For the text-containing cell, return its midpoint in (X, Y) coordinate format. 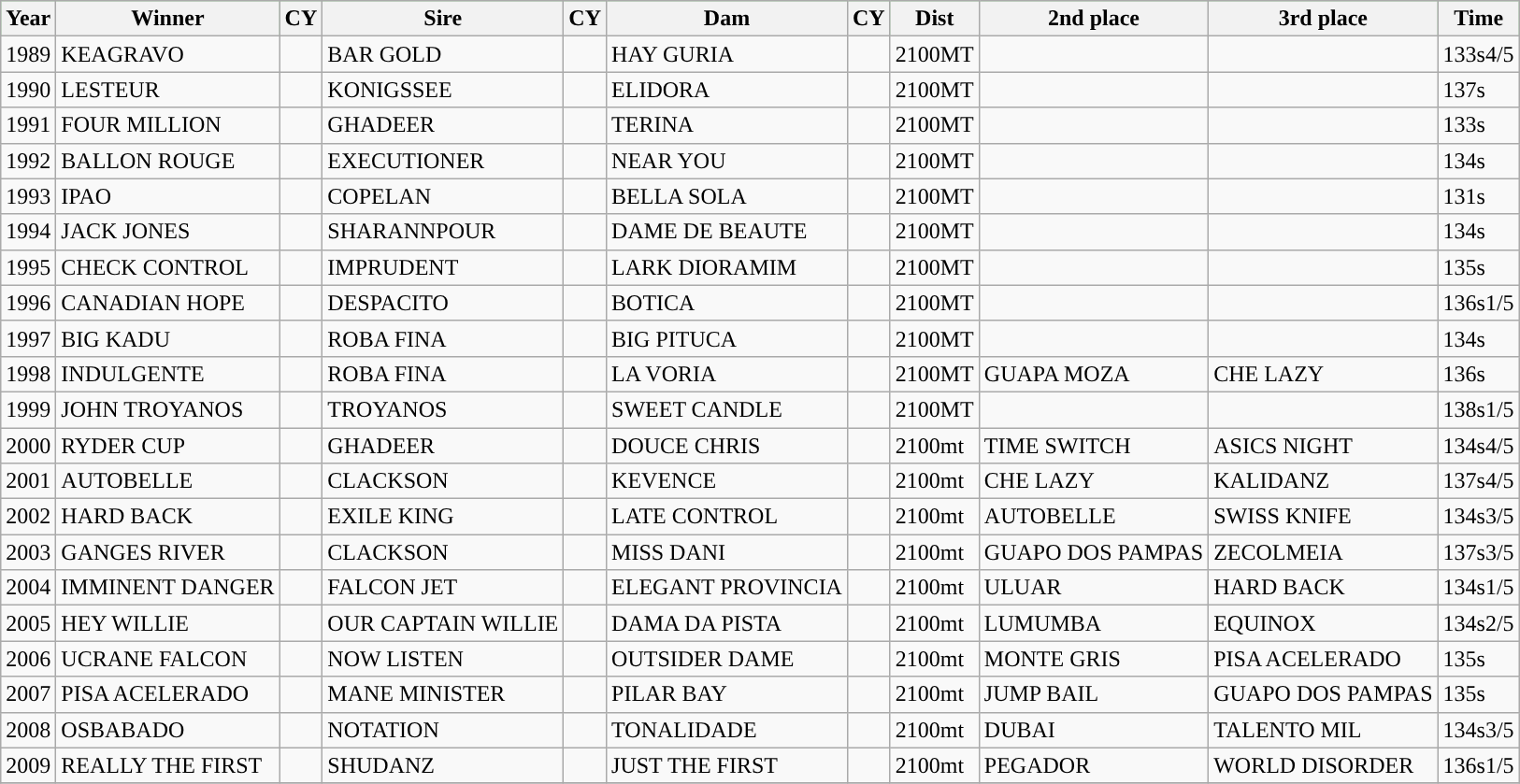
1997 (28, 338)
TERINA (727, 125)
CHECK CONTROL (168, 267)
JUMP BAIL (1094, 694)
RYDER CUP (168, 446)
LUMUMBA (1094, 623)
MONTE GRIS (1094, 659)
SHUDANZ (443, 765)
REALLY THE FIRST (168, 765)
2004 (28, 588)
1996 (28, 303)
Dist (935, 19)
ASICS NIGHT (1324, 446)
KONIGSSEE (443, 90)
JUST THE FIRST (727, 765)
1998 (28, 374)
CANADIAN HOPE (168, 303)
1995 (28, 267)
Sire (443, 19)
LATE CONTROL (727, 517)
ULUAR (1094, 588)
KEVENCE (727, 481)
138s1/5 (1479, 409)
BALLON ROUGE (168, 161)
BELLA SOLA (727, 196)
TIME SWITCH (1094, 446)
1992 (28, 161)
INDULGENTE (168, 374)
GUAPA MOZA (1094, 374)
SWISS KNIFE (1324, 517)
2002 (28, 517)
WORLD DISORDER (1324, 765)
PEGADOR (1094, 765)
1994 (28, 232)
BOTICA (727, 303)
DAME DE BEAUTE (727, 232)
BAR GOLD (443, 54)
137s3/5 (1479, 552)
JACK JONES (168, 232)
Winner (168, 19)
ELEGANT PROVINCIA (727, 588)
ELIDORA (727, 90)
Year (28, 19)
NOTATION (443, 730)
BIG KADU (168, 338)
137s4/5 (1479, 481)
Time (1479, 19)
DUBAI (1094, 730)
COPELAN (443, 196)
DAMA DA PISTA (727, 623)
OUTSIDER DAME (727, 659)
1991 (28, 125)
IPAO (168, 196)
GANGES RIVER (168, 552)
LARK DIORAMIM (727, 267)
3rd place (1324, 19)
IMMINENT DANGER (168, 588)
DOUCE CHRIS (727, 446)
1993 (28, 196)
2001 (28, 481)
FOUR MILLION (168, 125)
FALCON JET (443, 588)
ZECOLMEIA (1324, 552)
NOW LISTEN (443, 659)
HAY GURIA (727, 54)
1989 (28, 54)
Dam (727, 19)
BIG PITUCA (727, 338)
1999 (28, 409)
TONALIDADE (727, 730)
EQUINOX (1324, 623)
EXILE KING (443, 517)
LESTEUR (168, 90)
TROYANOS (443, 409)
OUR CAPTAIN WILLIE (443, 623)
2006 (28, 659)
HEY WILLIE (168, 623)
SWEET CANDLE (727, 409)
KEAGRAVO (168, 54)
131s (1479, 196)
IMPRUDENT (443, 267)
133s (1479, 125)
PILAR BAY (727, 694)
2nd place (1094, 19)
2000 (28, 446)
LA VORIA (727, 374)
1990 (28, 90)
2007 (28, 694)
MANE MINISTER (443, 694)
137s (1479, 90)
2003 (28, 552)
EXECUTIONER (443, 161)
MISS DANI (727, 552)
134s4/5 (1479, 446)
134s2/5 (1479, 623)
DESPACITO (443, 303)
KALIDANZ (1324, 481)
2008 (28, 730)
SHARANNPOUR (443, 232)
NEAR YOU (727, 161)
133s4/5 (1479, 54)
OSBABADO (168, 730)
134s1/5 (1479, 588)
UCRANE FALCON (168, 659)
136s (1479, 374)
JOHN TROYANOS (168, 409)
2005 (28, 623)
2009 (28, 765)
TALENTO MIL (1324, 730)
